Find where the given text appears and provide that cell's center as [X, Y] coordinate. 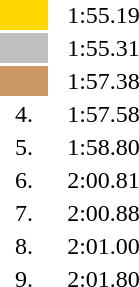
5. [24, 147]
8. [24, 246]
4. [24, 114]
6. [24, 180]
7. [24, 213]
